Capture the cell that displays the provided text and extract its (X, Y) central coordinate. 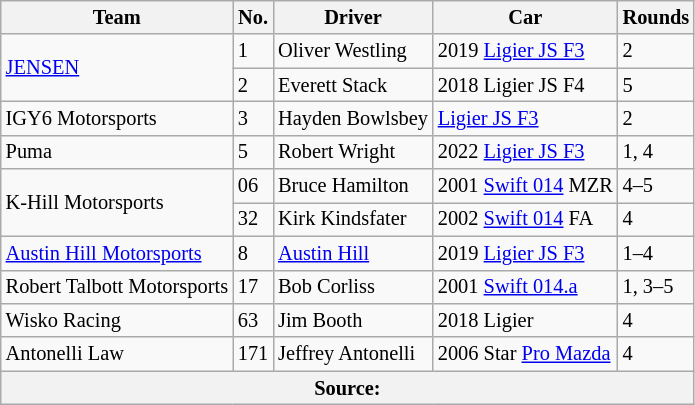
Austin Hill Motorsports (117, 253)
IGY6 Motorsports (117, 118)
1–4 (656, 253)
Austin Hill (353, 253)
Rounds (656, 17)
17 (253, 287)
Antonelli Law (117, 354)
K-Hill Motorsports (117, 202)
Hayden Bowlsbey (353, 118)
1, 4 (656, 152)
Bob Corliss (353, 287)
2022 Ligier JS F3 (526, 152)
Driver (353, 17)
Ligier JS F3 (526, 118)
4–5 (656, 186)
63 (253, 320)
171 (253, 354)
Wisko Racing (117, 320)
No. (253, 17)
Source: (348, 388)
2001 Swift 014 MZR (526, 186)
3 (253, 118)
Robert Talbott Motorsports (117, 287)
2018 Ligier (526, 320)
Puma (117, 152)
Car (526, 17)
1, 3–5 (656, 287)
Oliver Westling (353, 51)
Everett Stack (353, 85)
32 (253, 219)
Kirk Kindsfater (353, 219)
1 (253, 51)
2018 Ligier JS F4 (526, 85)
Bruce Hamilton (353, 186)
8 (253, 253)
Team (117, 17)
2001 Swift 014.a (526, 287)
JENSEN (117, 68)
06 (253, 186)
2006 Star Pro Mazda (526, 354)
Robert Wright (353, 152)
Jim Booth (353, 320)
2002 Swift 014 FA (526, 219)
Jeffrey Antonelli (353, 354)
